Output the [x, y] coordinate of the center of the cell containing the given text.  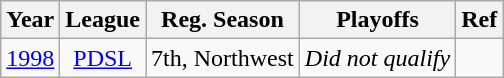
Reg. Season [223, 20]
Did not qualify [377, 58]
Year [30, 20]
1998 [30, 58]
Playoffs [377, 20]
7th, Northwest [223, 58]
Ref [480, 20]
PDSL [103, 58]
League [103, 20]
